Return the [x, y] coordinate for the center point of the cell that contains the specified text.  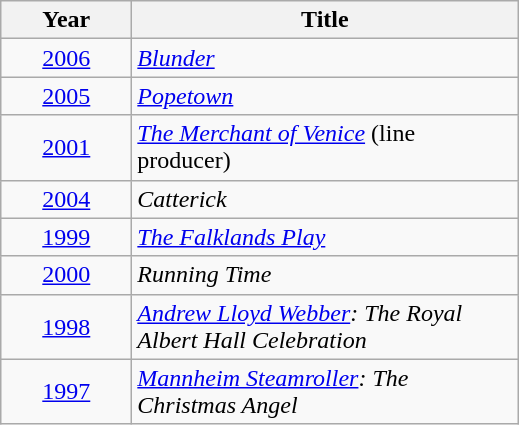
2000 [66, 275]
Year [66, 20]
Andrew Lloyd Webber: The Royal Albert Hall Celebration [325, 326]
Blunder [325, 58]
2005 [66, 96]
Title [325, 20]
Running Time [325, 275]
The Falklands Play [325, 237]
Mannheim Steamroller: The Christmas Angel [325, 392]
2006 [66, 58]
The Merchant of Venice (line producer) [325, 148]
1997 [66, 392]
2001 [66, 148]
2004 [66, 199]
1999 [66, 237]
Popetown [325, 96]
Catterick [325, 199]
1998 [66, 326]
